From the cell containing the given text, extract its center point as (X, Y) coordinate. 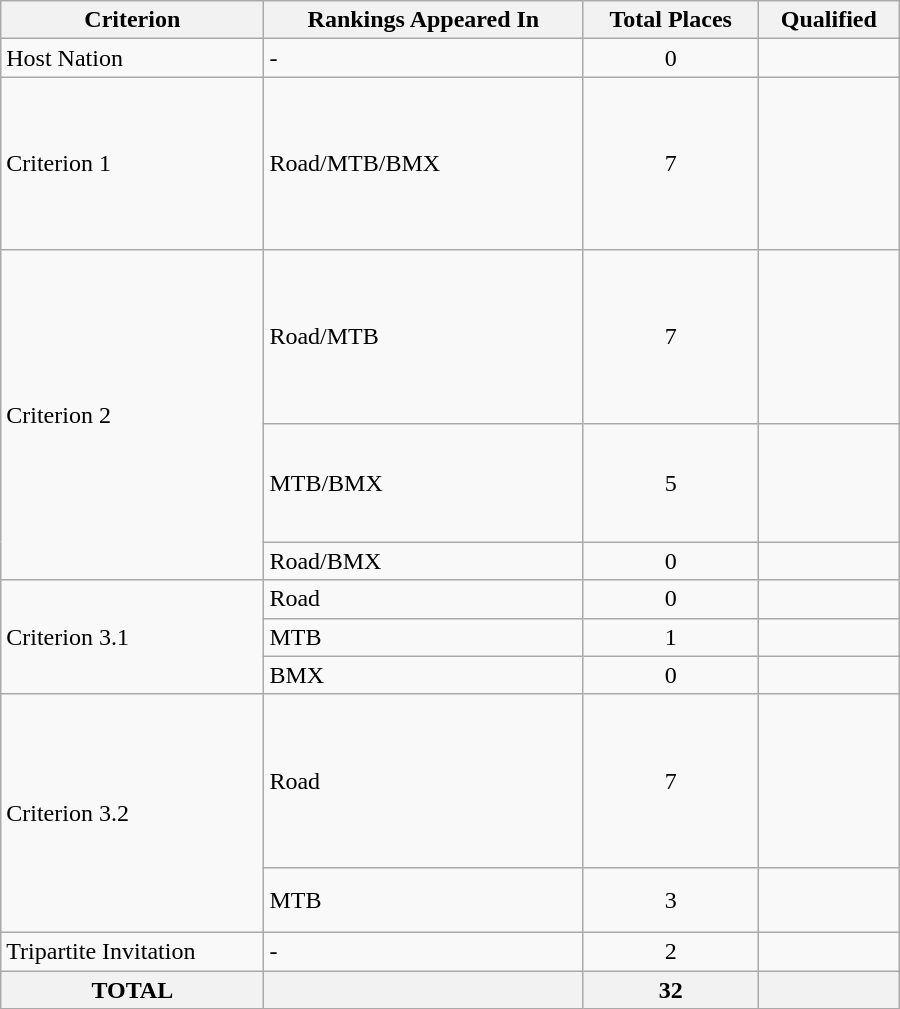
TOTAL (132, 989)
Criterion 3.2 (132, 813)
Total Places (671, 20)
Road/BMX (424, 561)
2 (671, 951)
Road/MTB/BMX (424, 164)
3 (671, 900)
Road/MTB (424, 336)
Criterion (132, 20)
MTB/BMX (424, 482)
Criterion 1 (132, 164)
Criterion 3.1 (132, 637)
Qualified (828, 20)
32 (671, 989)
BMX (424, 675)
1 (671, 637)
Tripartite Invitation (132, 951)
Host Nation (132, 58)
5 (671, 482)
Criterion 2 (132, 415)
Rankings Appeared In (424, 20)
